Scan for the cell matching the given text and deliver its (X, Y) coordinate at center. 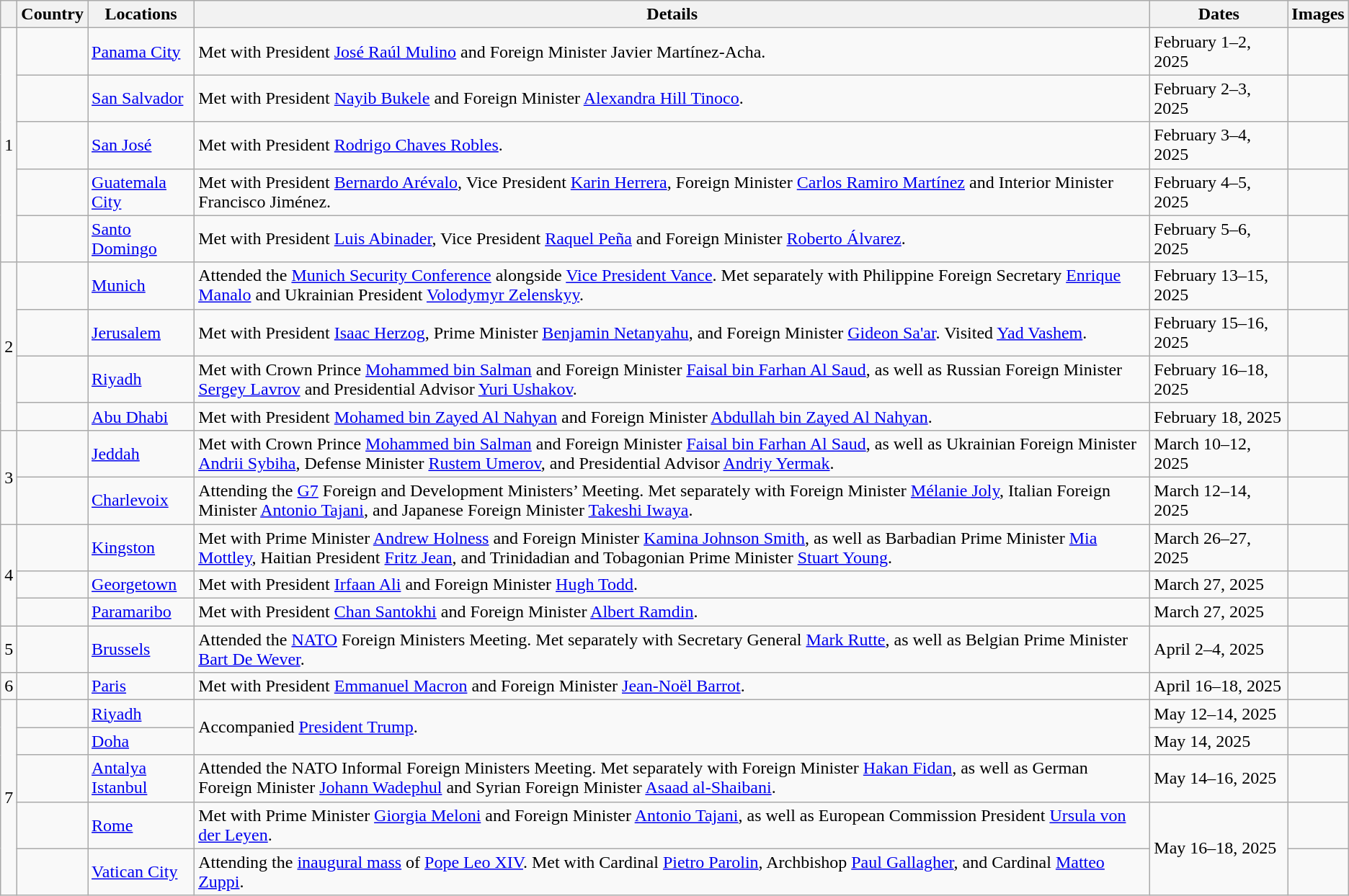
Country (53, 14)
Guatemala City (141, 192)
Paramaribo (141, 612)
Georgetown (141, 585)
Met with President Nayib Bukele and Foreign Minister Alexandra Hill Tinoco. (672, 98)
April 16–18, 2025 (1219, 686)
Met with President Bernardo Arévalo, Vice President Karin Herrera, Foreign Minister Carlos Ramiro Martínez and Interior Minister Francisco Jiménez. (672, 192)
Met with President Mohamed bin Zayed Al Nahyan and Foreign Minister Abdullah bin Zayed Al Nahyan. (672, 416)
March 12–14, 2025 (1219, 500)
Met with Prime Minister Giorgia Meloni and Foreign Minister Antonio Tajani, as well as European Commission President Ursula von der Leyen. (672, 825)
Dates (1219, 14)
Met with President Isaac Herzog, Prime Minister Benjamin Netanyahu, and Foreign Minister Gideon Sa'ar. Visited Yad Vashem. (672, 333)
February 4–5, 2025 (1219, 192)
March 10–12, 2025 (1219, 454)
February 5–6, 2025 (1219, 239)
1 (9, 145)
Met with President Rodrigo Chaves Robles. (672, 145)
Met with President Irfaan Ali and Foreign Minister Hugh Todd. (672, 585)
Met with President Emmanuel Macron and Foreign Minister Jean-Noël Barrot. (672, 686)
7 (9, 798)
Brussels (141, 650)
5 (9, 650)
Accompanied President Trump. (672, 727)
May 14, 2025 (1219, 741)
San Salvador (141, 98)
6 (9, 686)
May 16–18, 2025 (1219, 848)
April 2–4, 2025 (1219, 650)
Details (672, 14)
Munich (141, 285)
May 14–16, 2025 (1219, 778)
Vatican City (141, 872)
Locations (141, 14)
February 13–15, 2025 (1219, 285)
Met with President Luis Abinader, Vice President Raquel Peña and Foreign Minister Roberto Álvarez. (672, 239)
February 1–2, 2025 (1219, 52)
Met with President José Raúl Mulino and Foreign Minister Javier Martínez-Acha. (672, 52)
February 2–3, 2025 (1219, 98)
February 16–18, 2025 (1219, 379)
Attended the NATO Foreign Ministers Meeting. Met separately with Secretary General Mark Rutte, as well as Belgian Prime Minister Bart De Wever. (672, 650)
Paris (141, 686)
February 15–16, 2025 (1219, 333)
3 (9, 477)
Abu Dhabi (141, 416)
Images (1318, 14)
March 26–27, 2025 (1219, 547)
May 12–14, 2025 (1219, 714)
Charlevoix (141, 500)
Kingston (141, 547)
Rome (141, 825)
Jeddah (141, 454)
Panama City (141, 52)
Doha (141, 741)
Santo Domingo (141, 239)
San José (141, 145)
Attending the inaugural mass of Pope Leo XIV. Met with Cardinal Pietro Parolin, Archbishop Paul Gallagher, and Cardinal Matteo Zuppi. (672, 872)
Jerusalem (141, 333)
4 (9, 575)
February 3–4, 2025 (1219, 145)
Met with President Chan Santokhi and Foreign Minister Albert Ramdin. (672, 612)
2 (9, 346)
February 18, 2025 (1219, 416)
AntalyaIstanbul (141, 778)
